From the cell containing the given text, extract its center point as (X, Y) coordinate. 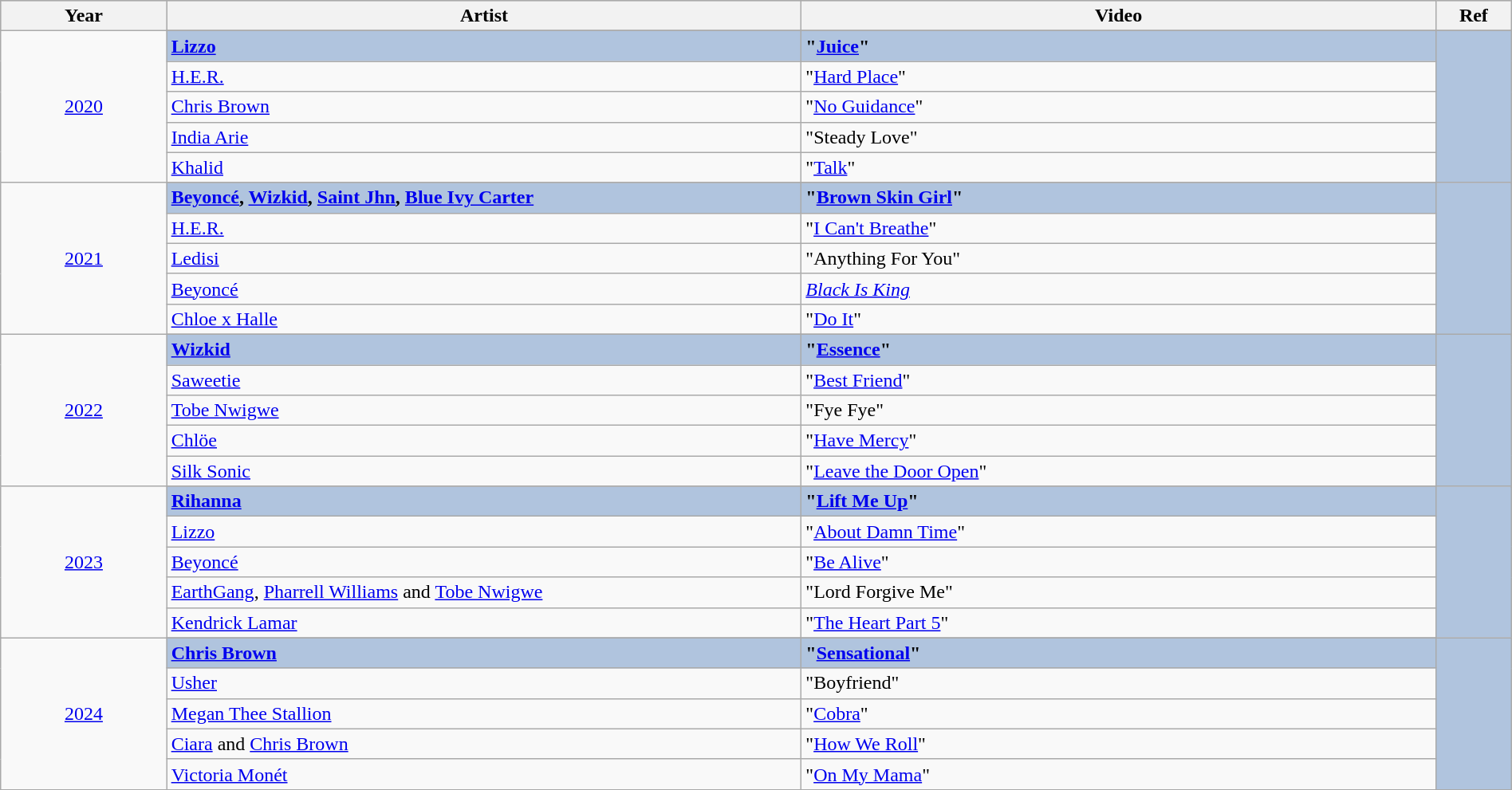
"Hard Place" (1119, 77)
2020 (84, 107)
"Lift Me Up" (1119, 501)
Wizkid (484, 349)
"I Can't Breathe" (1119, 228)
Megan Thee Stallion (484, 713)
Saweetie (484, 380)
Ciara and Chris Brown (484, 744)
"Sensational" (1119, 653)
2022 (84, 410)
"Boyfriend" (1119, 683)
"On My Mama" (1119, 774)
Artist (484, 16)
"Lord Forgive Me" (1119, 592)
"Juice" (1119, 46)
Kendrick Lamar (484, 623)
Black Is King (1119, 289)
"How We Roll" (1119, 744)
"About Damn Time" (1119, 532)
Silk Sonic (484, 471)
Chlöe (484, 441)
Ref (1474, 16)
2021 (84, 258)
"Anything For You" (1119, 258)
"No Guidance" (1119, 107)
EarthGang, Pharrell Williams and Tobe Nwigwe (484, 592)
"Do It" (1119, 319)
2024 (84, 713)
"Fye Fye" (1119, 411)
"Essence" (1119, 349)
Beyoncé, Wizkid, Saint Jhn, Blue Ivy Carter (484, 198)
"Best Friend" (1119, 380)
Year (84, 16)
Usher (484, 683)
India Arie (484, 137)
2023 (84, 562)
"Talk" (1119, 167)
"Cobra" (1119, 713)
Khalid (484, 167)
"Be Alive" (1119, 562)
Ledisi (484, 258)
Tobe Nwigwe (484, 411)
"Leave the Door Open" (1119, 471)
"Steady Love" (1119, 137)
Rihanna (484, 501)
Video (1119, 16)
"Have Mercy" (1119, 441)
"The Heart Part 5" (1119, 623)
Chloe x Halle (484, 319)
"Brown Skin Girl" (1119, 198)
Victoria Monét (484, 774)
